Return the [X, Y] coordinate for the center point of the cell that contains the specified text.  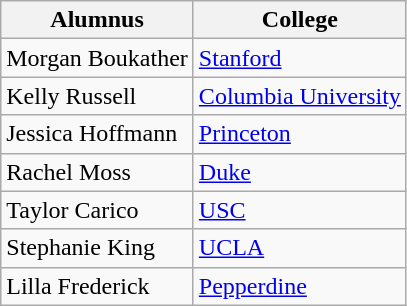
Taylor Carico [98, 210]
Lilla Frederick [98, 286]
Stephanie King [98, 248]
Alumnus [98, 20]
Rachel Moss [98, 172]
Morgan Boukather [98, 58]
Pepperdine [300, 286]
Princeton [300, 134]
UCLA [300, 248]
Columbia University [300, 96]
Duke [300, 172]
Stanford [300, 58]
College [300, 20]
Kelly Russell [98, 96]
Jessica Hoffmann [98, 134]
USC [300, 210]
